Identify which cell holds the provided text, then report its [x, y] central coordinate. 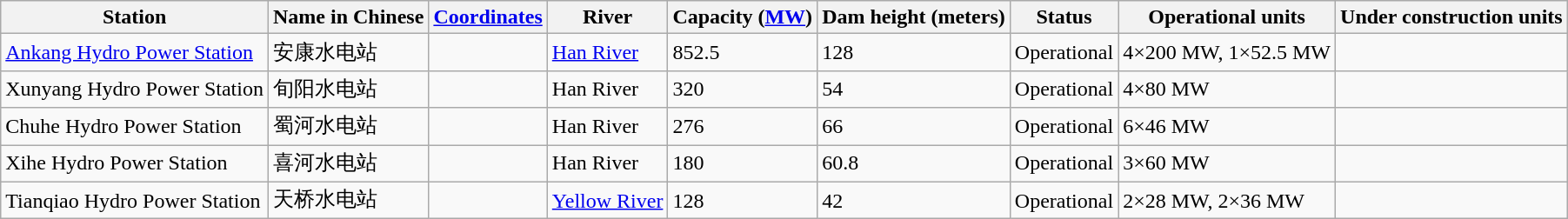
Tianqiao Hydro Power Station [135, 200]
蜀河水电站 [348, 127]
Chuhe Hydro Power Station [135, 127]
54 [914, 89]
旬阳水电站 [348, 89]
Coordinates [488, 17]
River [607, 17]
Station [135, 17]
Status [1064, 17]
Name in Chinese [348, 17]
天桥水电站 [348, 200]
Dam height (meters) [914, 17]
6×46 MW [1227, 127]
Under construction units [1452, 17]
60.8 [914, 163]
Capacity (MW) [743, 17]
320 [743, 89]
Operational units [1227, 17]
276 [743, 127]
3×60 MW [1227, 163]
2×28 MW, 2×36 MW [1227, 200]
66 [914, 127]
Ankang Hydro Power Station [135, 52]
喜河水电站 [348, 163]
180 [743, 163]
852.5 [743, 52]
42 [914, 200]
Xihe Hydro Power Station [135, 163]
安康水电站 [348, 52]
Xunyang Hydro Power Station [135, 89]
4×80 MW [1227, 89]
Yellow River [607, 200]
4×200 MW, 1×52.5 MW [1227, 52]
